For the text-containing cell, return its midpoint in [X, Y] coordinate format. 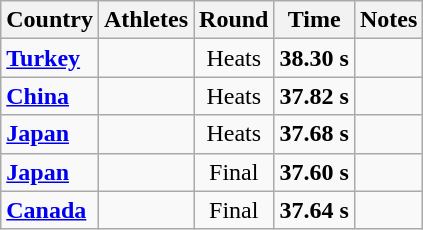
Athletes [146, 20]
Country [50, 20]
Turkey [50, 58]
Round [234, 20]
37.82 s [314, 96]
37.60 s [314, 172]
Notes [388, 20]
38.30 s [314, 58]
37.64 s [314, 210]
Time [314, 20]
Canada [50, 210]
China [50, 96]
37.68 s [314, 134]
